For the text-containing cell, return its midpoint in (x, y) coordinate format. 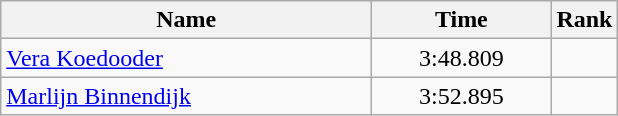
Marlijn Binnendijk (186, 96)
3:52.895 (462, 96)
Rank (584, 20)
Name (186, 20)
Time (462, 20)
3:48.809 (462, 58)
Vera Koedooder (186, 58)
